Output the (x, y) coordinate of the center of the cell containing the given text.  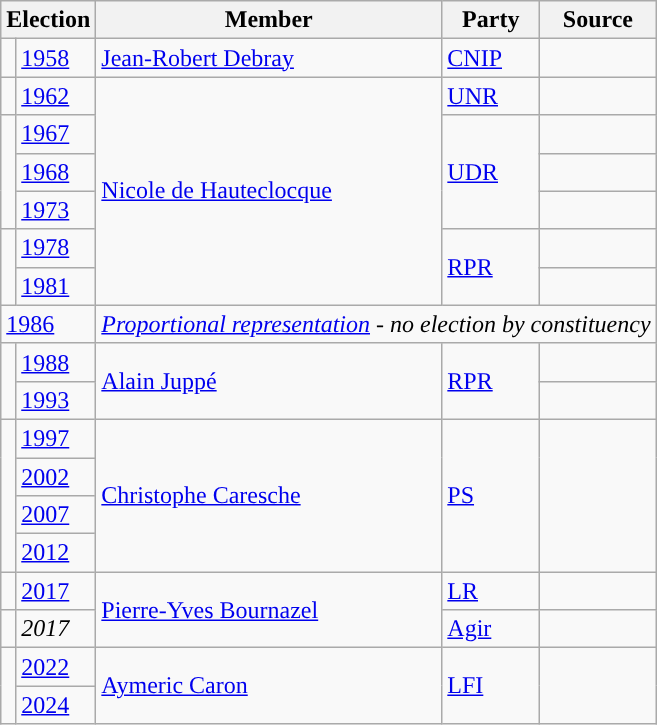
2024 (56, 705)
LR (491, 591)
1988 (56, 362)
CNIP (491, 58)
1986 (48, 324)
Christophe Caresche (269, 495)
1981 (56, 286)
1968 (56, 172)
1997 (56, 438)
1958 (56, 58)
Proportional representation - no election by constituency (376, 324)
2007 (56, 515)
1973 (56, 210)
Election (48, 20)
Alain Juppé (269, 381)
Source (598, 20)
Jean-Robert Debray (269, 58)
1978 (56, 248)
2012 (56, 553)
UNR (491, 96)
Aymeric Caron (269, 686)
Pierre-Yves Bournazel (269, 610)
Party (491, 20)
2022 (56, 667)
1962 (56, 96)
LFI (491, 686)
1993 (56, 400)
Nicole de Hauteclocque (269, 191)
Member (269, 20)
PS (491, 495)
2002 (56, 477)
1967 (56, 134)
Agir (491, 629)
UDR (491, 172)
